Scan for the cell matching the given text and deliver its [x, y] coordinate at center. 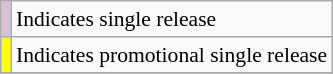
Indicates promotional single release [172, 55]
Indicates single release [172, 19]
